Determine the [X, Y] coordinate at the center of the cell enclosing the given text.  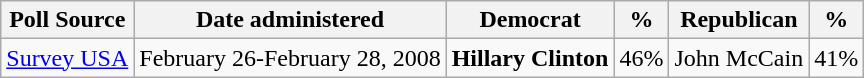
46% [642, 58]
Democrat [530, 20]
John McCain [739, 58]
Republican [739, 20]
Date administered [290, 20]
February 26-February 28, 2008 [290, 58]
Hillary Clinton [530, 58]
Poll Source [68, 20]
Survey USA [68, 58]
41% [836, 58]
